Detect which cell encompasses the target text, then output its [X, Y] center coordinate. 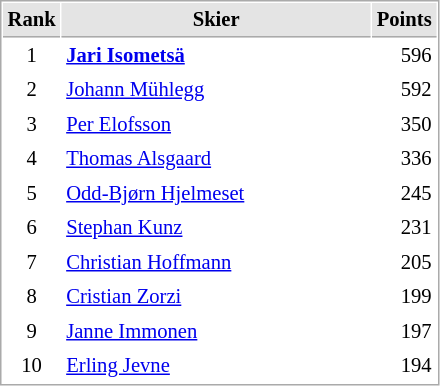
Johann Mühlegg [216, 90]
10 [32, 366]
350 [404, 124]
199 [404, 296]
1 [32, 56]
8 [32, 296]
9 [32, 332]
Per Elofsson [216, 124]
231 [404, 228]
Stephan Kunz [216, 228]
Jari Isometsä [216, 56]
5 [32, 194]
Janne Immonen [216, 332]
3 [32, 124]
Skier [216, 20]
336 [404, 158]
194 [404, 366]
197 [404, 332]
Christian Hoffmann [216, 262]
7 [32, 262]
Erling Jevne [216, 366]
Rank [32, 20]
Thomas Alsgaard [216, 158]
6 [32, 228]
596 [404, 56]
Points [404, 20]
592 [404, 90]
245 [404, 194]
Cristian Zorzi [216, 296]
4 [32, 158]
Odd-Bjørn Hjelmeset [216, 194]
2 [32, 90]
205 [404, 262]
